From the cell containing the given text, extract its center point as (X, Y) coordinate. 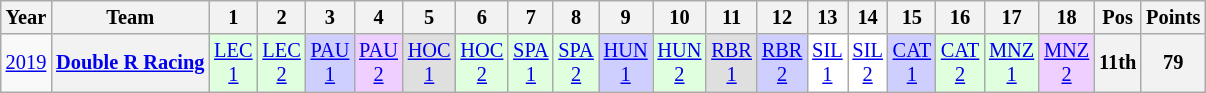
Team (130, 17)
PAU2 (378, 63)
PAU1 (330, 63)
SIL1 (827, 63)
HOC2 (482, 63)
Year (26, 17)
14 (868, 17)
9 (626, 17)
13 (827, 17)
SPA2 (576, 63)
MNZ1 (1012, 63)
10 (679, 17)
CAT2 (960, 63)
8 (576, 17)
12 (782, 17)
Points (1173, 17)
5 (430, 17)
4 (378, 17)
MNZ2 (1066, 63)
3 (330, 17)
RBR2 (782, 63)
11 (731, 17)
Double R Racing (130, 63)
6 (482, 17)
1 (233, 17)
CAT1 (912, 63)
2 (281, 17)
LEC1 (233, 63)
16 (960, 17)
RBR1 (731, 63)
11th (1118, 63)
Pos (1118, 17)
HUN2 (679, 63)
LEC2 (281, 63)
79 (1173, 63)
15 (912, 17)
17 (1012, 17)
HUN1 (626, 63)
2019 (26, 63)
7 (530, 17)
HOC1 (430, 63)
18 (1066, 17)
SIL2 (868, 63)
SPA1 (530, 63)
